Find where the given text appears and provide that cell's center as [x, y] coordinate. 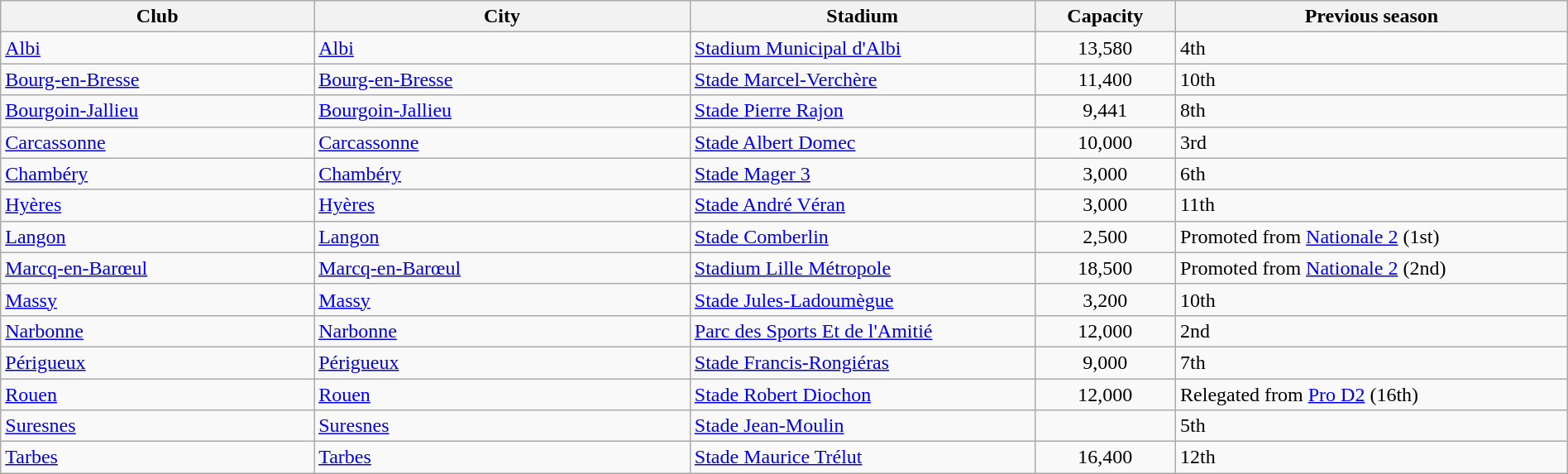
Stade Marcel-Verchère [862, 79]
Stade Albert Domec [862, 142]
Promoted from Nationale 2 (1st) [1372, 237]
7th [1372, 362]
11,400 [1105, 79]
9,000 [1105, 362]
Stade Pierre Rajon [862, 111]
Stade Jules-Ladoumègue [862, 299]
Stade André Véran [862, 205]
Stade Mager 3 [862, 174]
Parc des Sports Et de l'Amitié [862, 331]
3rd [1372, 142]
Relegated from Pro D2 (16th) [1372, 395]
Stade Maurice Trélut [862, 457]
12th [1372, 457]
Promoted from Nationale 2 (2nd) [1372, 268]
City [503, 17]
Previous season [1372, 17]
2,500 [1105, 237]
9,441 [1105, 111]
8th [1372, 111]
11th [1372, 205]
Stade Francis-Rongiéras [862, 362]
Stadium Lille Métropole [862, 268]
2nd [1372, 331]
18,500 [1105, 268]
10,000 [1105, 142]
Stadium [862, 17]
16,400 [1105, 457]
Stadium Municipal d'Albi [862, 48]
Capacity [1105, 17]
13,580 [1105, 48]
Stade Jean-Moulin [862, 426]
3,200 [1105, 299]
Stade Robert Diochon [862, 395]
5th [1372, 426]
4th [1372, 48]
Club [157, 17]
6th [1372, 174]
Stade Comberlin [862, 237]
